Pinpoint the cell where the given text exists, returning its [x, y] midpoint coordinate. 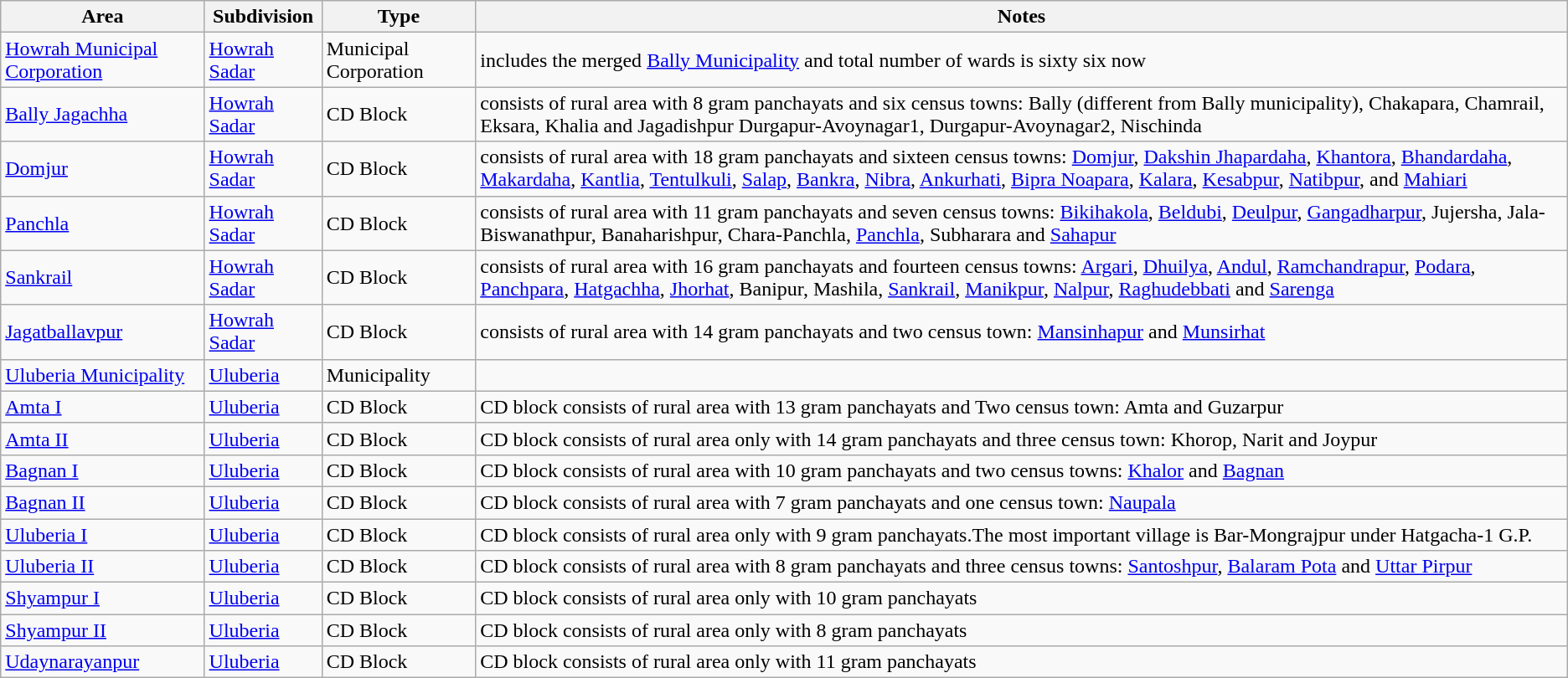
Shyampur I [102, 598]
Notes [1022, 17]
Area [102, 17]
Bally Jagachha [102, 114]
CD block consists of rural area with 7 gram panchayats and one census town: Naupala [1022, 502]
Municipal Corporation [399, 60]
Jagatballavpur [102, 331]
Howrah Municipal Corporation [102, 60]
CD block consists of rural area only with 10 gram panchayats [1022, 598]
CD block consists of rural area only with 8 gram panchayats [1022, 630]
Domjur [102, 169]
CD block consists of rural area with 13 gram panchayats and Two census town: Amta and Guzarpur [1022, 407]
CD block consists of rural area only with 9 gram panchayats.The most important village is Bar-Mongrajpur under Hatgacha-1 G.P. [1022, 535]
Subdivision [263, 17]
Uluberia I [102, 535]
Amta II [102, 439]
CD block consists of rural area with 8 gram panchayats and three census towns: Santoshpur, Balaram Pota and Uttar Pirpur [1022, 567]
includes the merged Bally Municipality and total number of wards is sixty six now [1022, 60]
Panchla [102, 223]
Uluberia II [102, 567]
Amta I [102, 407]
Bagnan II [102, 502]
Type [399, 17]
Municipality [399, 375]
CD block consists of rural area with 10 gram panchayats and two census towns: Khalor and Bagnan [1022, 470]
Sankrail [102, 278]
consists of rural area with 14 gram panchayats and two census town: Mansinhapur and Munsirhat [1022, 331]
Bagnan I [102, 470]
CD block consists of rural area only with 11 gram panchayats [1022, 662]
Shyampur II [102, 630]
CD block consists of rural area only with 14 gram panchayats and three census town: Khorop, Narit and Joypur [1022, 439]
Uluberia Municipality [102, 375]
Udaynarayanpur [102, 662]
